Search for the cell housing the specified text and yield its (X, Y) center coordinate. 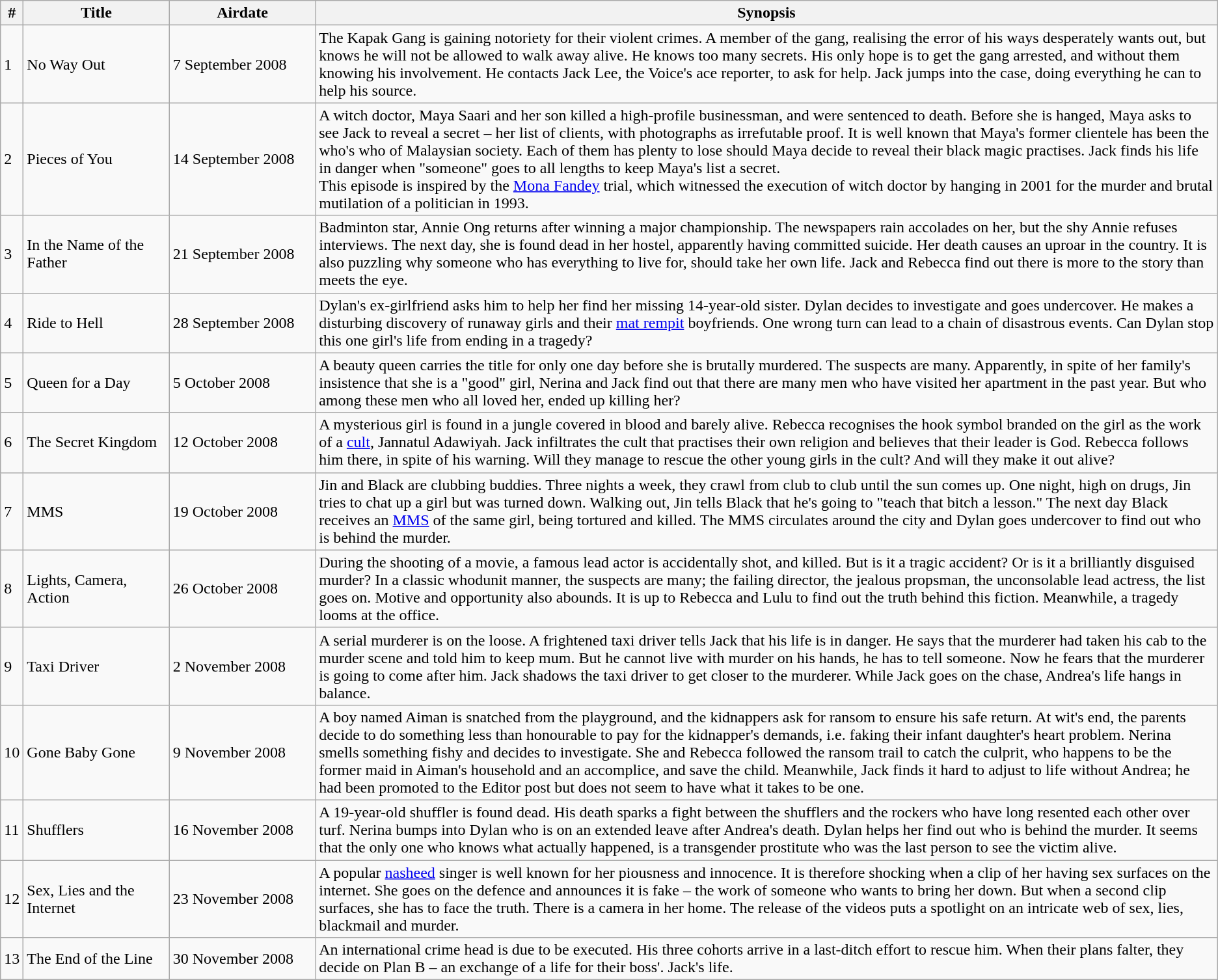
Gone Baby Gone (96, 752)
Pieces of You (96, 159)
19 October 2008 (242, 511)
# (12, 13)
12 October 2008 (242, 442)
Synopsis (766, 13)
Title (96, 13)
13 (12, 959)
Sex, Lies and the Internet (96, 899)
9 (12, 666)
14 September 2008 (242, 159)
8 (12, 588)
3 (12, 254)
11 (12, 830)
30 November 2008 (242, 959)
5 (12, 383)
23 November 2008 (242, 899)
26 October 2008 (242, 588)
MMS (96, 511)
5 October 2008 (242, 383)
12 (12, 899)
Taxi Driver (96, 666)
Queen for a Day (96, 383)
1 (12, 64)
The End of the Line (96, 959)
28 September 2008 (242, 323)
16 November 2008 (242, 830)
6 (12, 442)
4 (12, 323)
2 (12, 159)
7 September 2008 (242, 64)
21 September 2008 (242, 254)
Ride to Hell (96, 323)
No Way Out (96, 64)
In the Name of the Father (96, 254)
2 November 2008 (242, 666)
7 (12, 511)
Airdate (242, 13)
The Secret Kingdom (96, 442)
Lights, Camera, Action (96, 588)
10 (12, 752)
9 November 2008 (242, 752)
Shufflers (96, 830)
